Capture the cell that displays the provided text and extract its [X, Y] central coordinate. 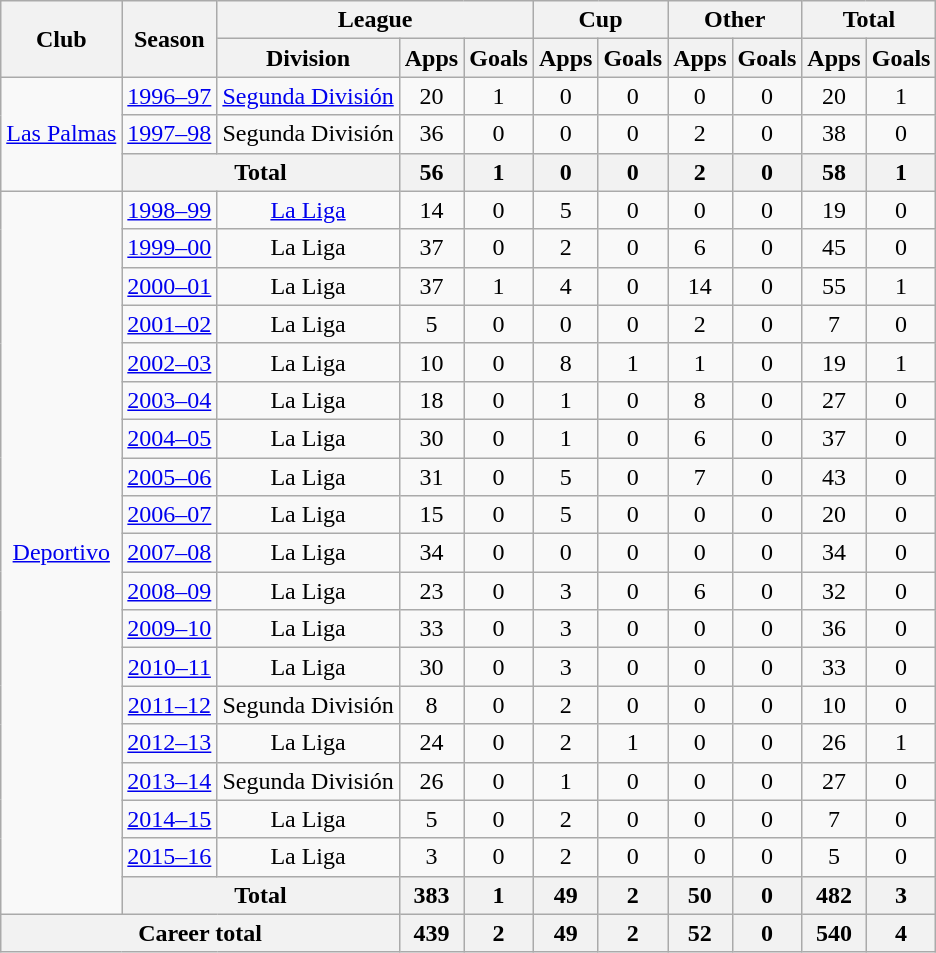
Club [62, 39]
2003–04 [170, 400]
482 [834, 895]
439 [431, 933]
Cup [600, 20]
23 [431, 591]
Las Palmas [62, 134]
2013–14 [170, 781]
43 [834, 477]
32 [834, 591]
2006–07 [170, 515]
2002–03 [170, 362]
Division [308, 58]
1999–00 [170, 248]
58 [834, 172]
Career total [200, 933]
2015–16 [170, 857]
24 [431, 743]
38 [834, 134]
15 [431, 515]
2000–01 [170, 286]
2010–11 [170, 667]
31 [431, 477]
Other [735, 20]
383 [431, 895]
2009–10 [170, 629]
1998–99 [170, 210]
2005–06 [170, 477]
45 [834, 248]
56 [431, 172]
League [376, 20]
2001–02 [170, 324]
55 [834, 286]
2007–08 [170, 553]
2014–15 [170, 819]
50 [700, 895]
Season [170, 39]
540 [834, 933]
2008–09 [170, 591]
18 [431, 400]
1996–97 [170, 96]
52 [700, 933]
Deportivo [62, 552]
2011–12 [170, 705]
2012–13 [170, 743]
2004–05 [170, 438]
1997–98 [170, 134]
